For the text-containing cell, return its midpoint in [X, Y] coordinate format. 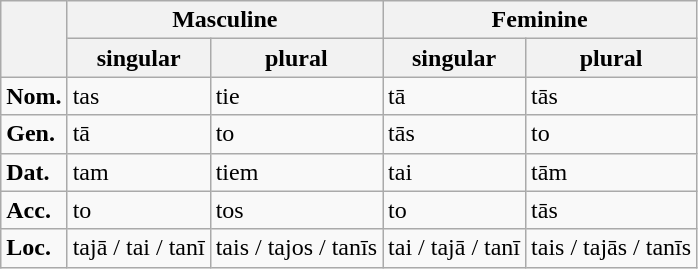
Feminine [540, 20]
tos [296, 210]
tie [296, 96]
Masculine [224, 20]
tiem [296, 172]
Gen. [34, 134]
tas [138, 96]
Acc. [34, 210]
Nom. [34, 96]
tai [454, 172]
tais / tajos / tanīs [296, 248]
tajā / tai / tanī [138, 248]
tais / tajās / tanīs [612, 248]
tām [612, 172]
tai / tajā / tanī [454, 248]
tam [138, 172]
Dat. [34, 172]
Loc. [34, 248]
